Pinpoint the cell where the given text exists, returning its [X, Y] midpoint coordinate. 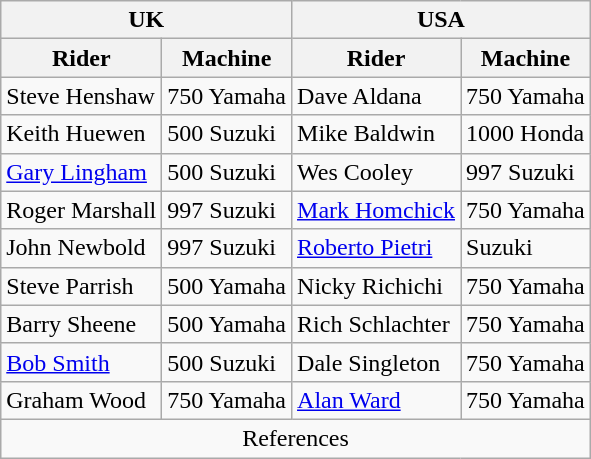
Rich Schlachter [376, 324]
Steve Henshaw [82, 96]
Mike Baldwin [376, 134]
References [296, 438]
Steve Parrish [82, 286]
Dale Singleton [376, 362]
John Newbold [82, 248]
Barry Sheene [82, 324]
Wes Cooley [376, 172]
1000 Honda [526, 134]
UK [146, 20]
Mark Homchick [376, 210]
Graham Wood [82, 400]
Alan Ward [376, 400]
Keith Huewen [82, 134]
USA [442, 20]
Dave Aldana [376, 96]
Roger Marshall [82, 210]
Roberto Pietri [376, 248]
Suzuki [526, 248]
Gary Lingham [82, 172]
Nicky Richichi [376, 286]
Bob Smith [82, 362]
